Identify which cell holds the provided text, then report its [X, Y] central coordinate. 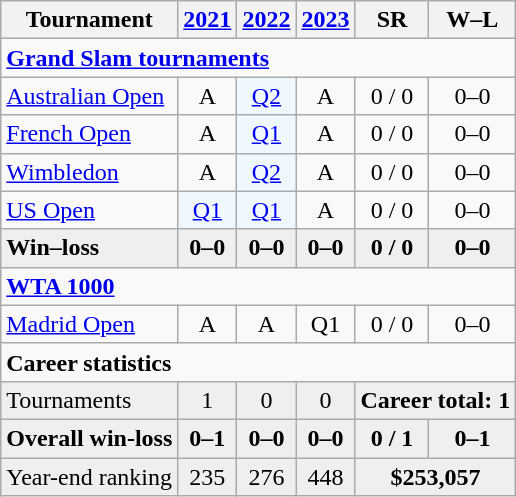
Year-end ranking [90, 477]
Career total: 1 [436, 400]
Madrid Open [90, 324]
Tournament [90, 20]
WTA 1000 [258, 286]
235 [208, 477]
W–L [472, 20]
0 / 1 [392, 438]
US Open [90, 210]
Tournaments [90, 400]
$253,057 [436, 477]
French Open [90, 134]
1 [208, 400]
2023 [326, 20]
Grand Slam tournaments [258, 58]
276 [266, 477]
SR [392, 20]
Career statistics [258, 362]
2021 [208, 20]
2022 [266, 20]
Overall win-loss [90, 438]
Win–loss [90, 248]
Wimbledon [90, 172]
Australian Open [90, 96]
448 [326, 477]
